Provide the [X, Y] coordinate of the cell's center where the given text is located.  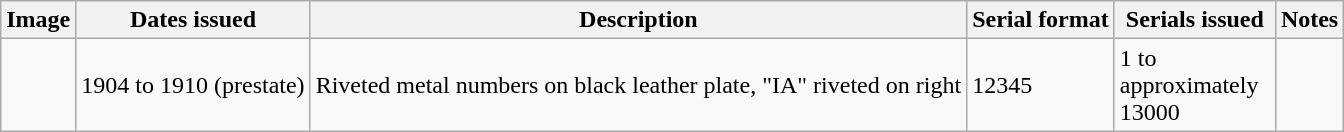
Dates issued [193, 20]
Image [38, 20]
Riveted metal numbers on black leather plate, "IA" riveted on right [638, 85]
Serials issued [1194, 20]
1904 to 1910 (prestate) [193, 85]
Notes [1309, 20]
1 to approximately 13000 [1194, 85]
Serial format [1041, 20]
Description [638, 20]
12345 [1041, 85]
